Determine the [X, Y] coordinate at the center of the cell enclosing the given text.  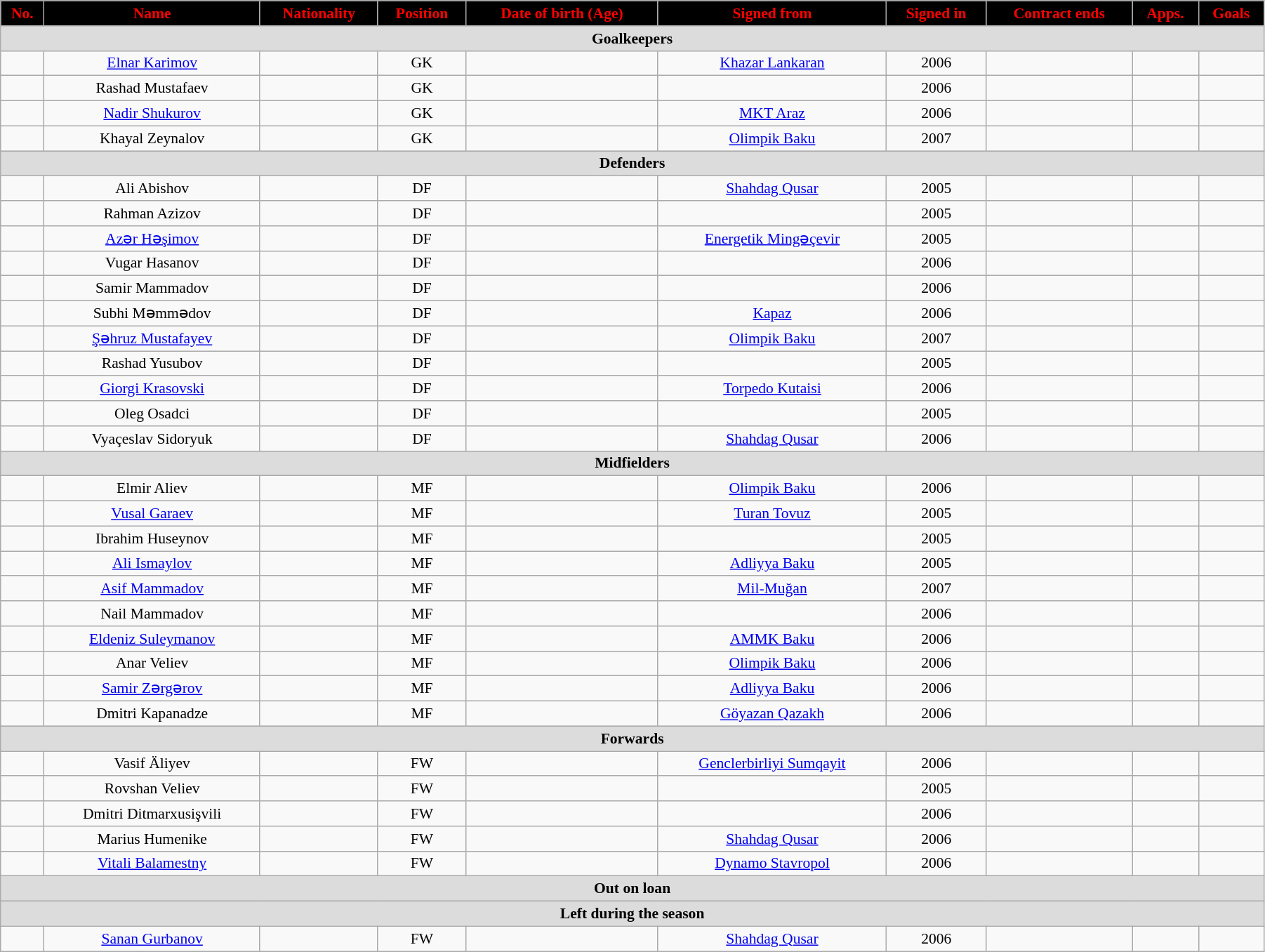
Samir Zərgərov [152, 689]
Left during the season [632, 914]
Kapaz [772, 314]
Vugar Hasanov [152, 263]
Rahman Azizov [152, 213]
Sanan Gurbanov [152, 939]
Ali Ismaylov [152, 564]
Dmitri Kapanadze [152, 714]
Asif Mammadov [152, 589]
Dmitri Ditmarxusişvili [152, 814]
Oleg Osadci [152, 414]
Şəhruz Mustafayev [152, 338]
Ali Abishov [152, 189]
Khayal Zeynalov [152, 138]
MKT Araz [772, 114]
Forwards [632, 739]
Name [152, 13]
Rashad Mustafaev [152, 88]
Vyaçeslav Sidoryuk [152, 439]
Nadir Shukurov [152, 114]
Dynamo Stavropol [772, 864]
Ibrahim Huseynov [152, 538]
Marius Humenike [152, 839]
Vitali Balamestny [152, 864]
Rashad Yusubov [152, 364]
Vusal Garaev [152, 514]
Subhi Məmmədov [152, 314]
Nail Mammadov [152, 614]
Eldeniz Suleymanov [152, 639]
Torpedo Kutaisi [772, 389]
Elmir Aliev [152, 489]
Samir Mammadov [152, 289]
Contract ends [1059, 13]
Goals [1231, 13]
Apps. [1165, 13]
Turan Tovuz [772, 514]
Goalkeepers [632, 39]
Nationality [319, 13]
Mil-Muğan [772, 589]
No. [22, 13]
Signed in [936, 13]
Azər Həşimov [152, 239]
Defenders [632, 164]
Göyazan Qazakh [772, 714]
Position [421, 13]
Vasif Äliyev [152, 764]
Elnar Karimov [152, 63]
Signed from [772, 13]
Midfielders [632, 463]
Giorgi Krasovski [152, 389]
Out on loan [632, 889]
Energetik Mingəçevir [772, 239]
AMMK Baku [772, 639]
Genclerbirliyi Sumqayit [772, 764]
Rovshan Veliev [152, 789]
Khazar Lankaran [772, 63]
Anar Veliev [152, 663]
Date of birth (Age) [562, 13]
